Detect which cell encompasses the target text, then output its [x, y] center coordinate. 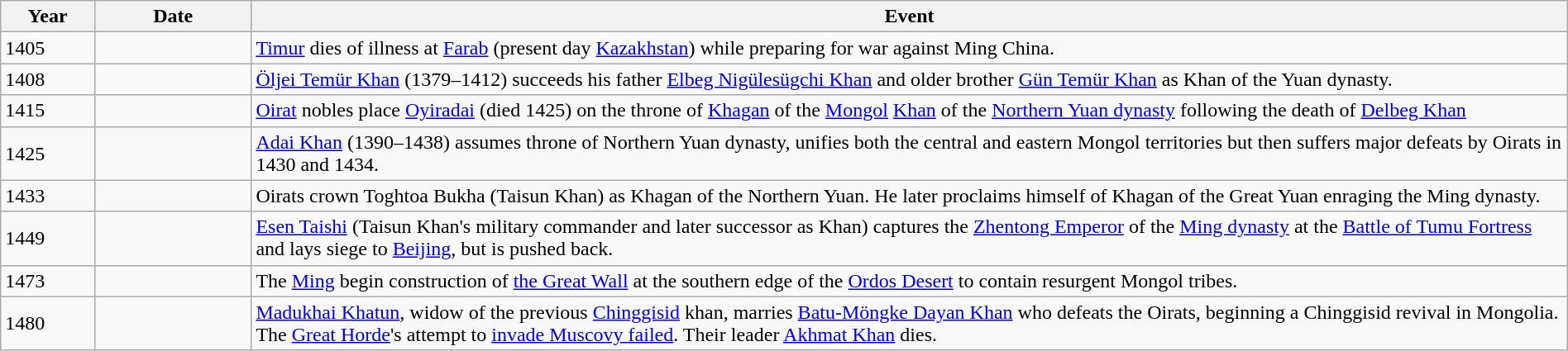
Year [48, 17]
Öljei Temür Khan (1379–1412) succeeds his father Elbeg Nigülesügchi Khan and older brother Gün Temür Khan as Khan of the Yuan dynasty. [910, 79]
1415 [48, 111]
Event [910, 17]
1408 [48, 79]
Timur dies of illness at Farab (present day Kazakhstan) while preparing for war against Ming China. [910, 48]
1449 [48, 238]
Date [172, 17]
The Ming begin construction of the Great Wall at the southern edge of the Ordos Desert to contain resurgent Mongol tribes. [910, 281]
1405 [48, 48]
1433 [48, 196]
Oirat nobles place Oyiradai (died 1425) on the throne of Khagan of the Mongol Khan of the Northern Yuan dynasty following the death of Delbeg Khan [910, 111]
1425 [48, 154]
1480 [48, 324]
1473 [48, 281]
